Detect which cell encompasses the target text, then output its (x, y) center coordinate. 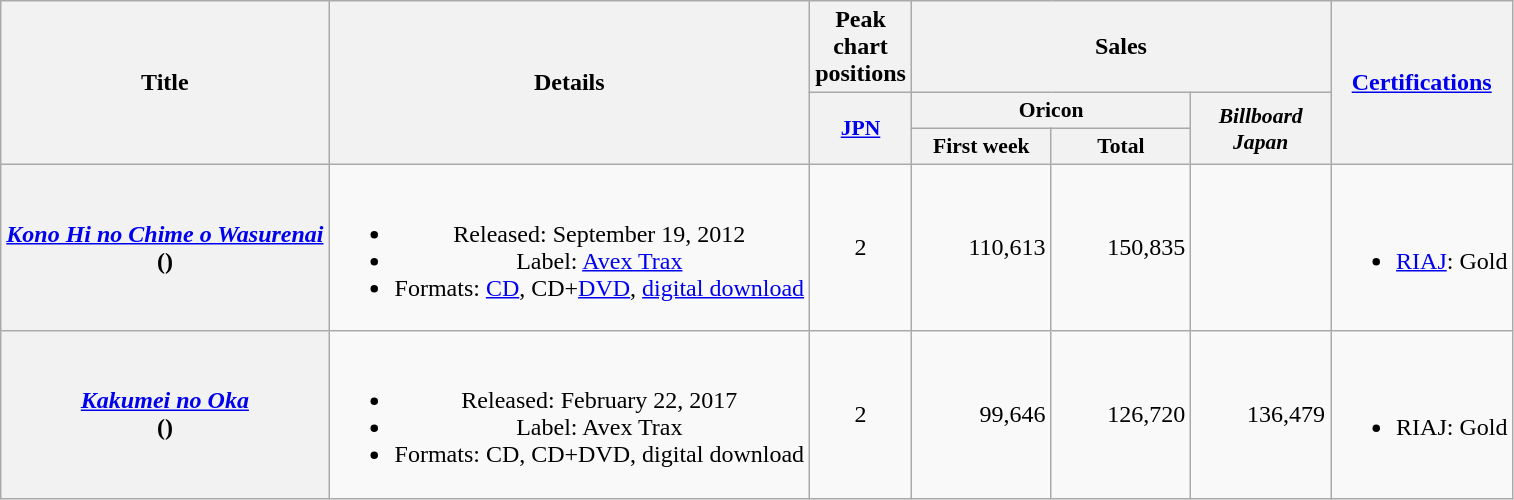
BillboardJapan (1261, 128)
Released: September 19, 2012Label: Avex TraxFormats: CD, CD+DVD, digital download (570, 248)
Details (570, 82)
110,613 (981, 248)
First week (981, 146)
Kakumei no Oka() (165, 414)
136,479 (1261, 414)
Title (165, 82)
JPN (861, 128)
Sales (1120, 47)
126,720 (1121, 414)
Total (1121, 146)
Peak chart positions (861, 47)
99,646 (981, 414)
Certifications (1422, 82)
150,835 (1121, 248)
Released: February 22, 2017Label: Avex TraxFormats: CD, CD+DVD, digital download (570, 414)
Oricon (1050, 111)
Kono Hi no Chime o Wasurenai() (165, 248)
